Return the (x, y) coordinate for the center point of the cell that contains the specified text.  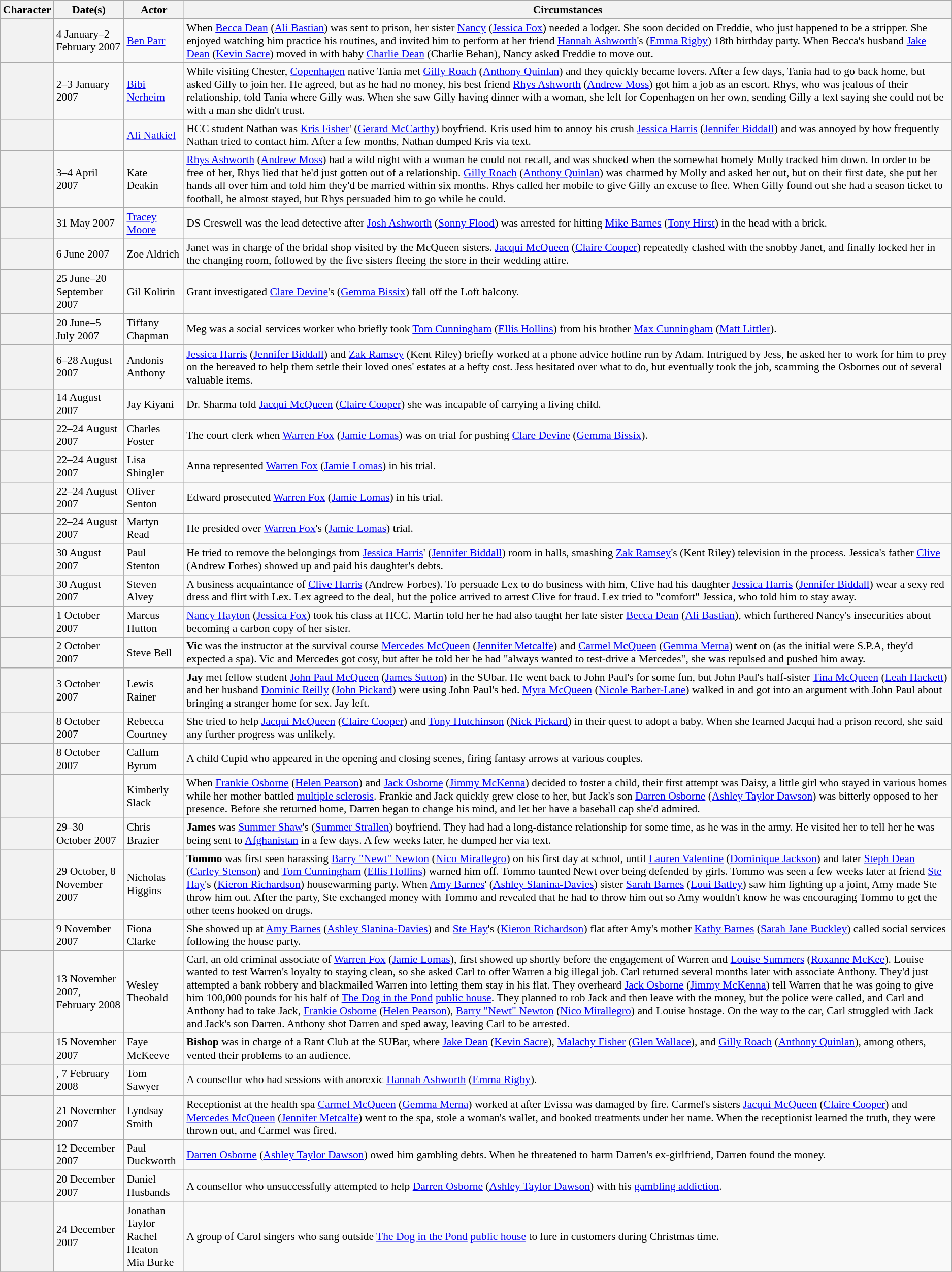
DS Creswell was the lead detective after Josh Ashworth (Sonny Flood) was arrested for hitting Mike Barnes (Tony Hirst) in the head with a brick. (568, 224)
2 October 2007 (89, 652)
Wesley Theobald (154, 992)
Lewis Rainer (154, 691)
, 7 February 2008 (89, 1080)
15 November 2007 (89, 1048)
31 May 2007 (89, 224)
Oliver Senton (154, 498)
Steve Bell (154, 652)
Character (27, 10)
Daniel Husbands (154, 1186)
He presided over Warren Fox's (Jamie Lomas) trial. (568, 528)
Nicholas Higgins (154, 884)
Charles Foster (154, 436)
25 June–20 September 2007 (89, 292)
14 August 2007 (89, 404)
Tom Sawyer (154, 1080)
Circumstances (568, 10)
21 November 2007 (89, 1118)
Callum Byrum (154, 759)
Kimberly Slack (154, 797)
Darren Osborne (Ashley Taylor Dawson) owed him gambling debts. When he threatened to harm Darren's ex-girlfriend, Darren found the money. (568, 1155)
Grant investigated Clare Devine's (Gemma Bissix) fall off the Loft balcony. (568, 292)
13 November 2007, February 2008 (89, 992)
Andonis Anthony (154, 367)
29–30 October 2007 (89, 834)
Paul Stenton (154, 560)
24 December 2007 (89, 1236)
A counsellor who had sessions with anorexic Hannah Ashworth (Emma Rigby). (568, 1080)
Bibi Nerheim (154, 91)
Jay Kiyani (154, 404)
Ali Natkiel (154, 135)
2–3 January 2007 (89, 91)
29 October, 8 November 2007 (89, 884)
Steven Alvey (154, 590)
Dr. Sharma told Jacqui McQueen (Claire Cooper) she was incapable of carrying a living child. (568, 404)
Chris Brazier (154, 834)
Tiffany Chapman (154, 329)
12 December 2007 (89, 1155)
Ben Parr (154, 41)
Gil Kolirin (154, 292)
Fiona Clarke (154, 935)
Faye McKeeve (154, 1048)
Lisa Shingler (154, 466)
Kate Deakin (154, 179)
Actor (154, 10)
9 November 2007 (89, 935)
Tracey Moore (154, 224)
Anna represented Warren Fox (Jamie Lomas) in his trial. (568, 466)
20 December 2007 (89, 1186)
Edward prosecuted Warren Fox (Jamie Lomas) in his trial. (568, 498)
A counsellor who unsuccessfully attempted to help Darren Osborne (Ashley Taylor Dawson) with his gambling addiction. (568, 1186)
Jonathan TaylorRachel HeatonMia Burke (154, 1236)
A group of Carol singers who sang outside The Dog in the Pond public house to lure in customers during Christmas time. (568, 1236)
1 October 2007 (89, 622)
6 June 2007 (89, 254)
Rebecca Courtney (154, 727)
Zoe Aldrich (154, 254)
6–28 August 2007 (89, 367)
3 October 2007 (89, 691)
Date(s) (89, 10)
20 June–5 July 2007 (89, 329)
4 January–2 February 2007 (89, 41)
Martyn Read (154, 528)
Marcus Hutton (154, 622)
Paul Duckworth (154, 1155)
A child Cupid who appeared in the opening and closing scenes, firing fantasy arrows at various couples. (568, 759)
Lyndsay Smith (154, 1118)
3–4 April 2007 (89, 179)
Meg was a social services worker who briefly took Tom Cunningham (Ellis Hollins) from his brother Max Cunningham (Matt Littler). (568, 329)
The court clerk when Warren Fox (Jamie Lomas) was on trial for pushing Clare Devine (Gemma Bissix). (568, 436)
